Determine the (X, Y) coordinate at the center of the cell enclosing the given text.  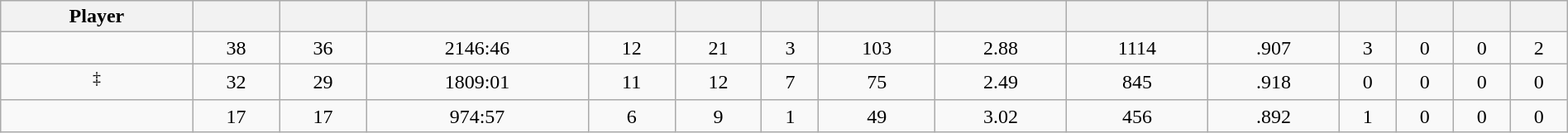
2146:46 (477, 48)
32 (237, 83)
36 (323, 48)
.907 (1274, 48)
2.88 (1001, 48)
1809:01 (477, 83)
9 (718, 116)
49 (877, 116)
75 (877, 83)
456 (1136, 116)
Player (97, 17)
21 (718, 48)
38 (237, 48)
2 (1538, 48)
29 (323, 83)
7 (791, 83)
103 (877, 48)
‡ (97, 83)
6 (632, 116)
11 (632, 83)
845 (1136, 83)
1114 (1136, 48)
.918 (1274, 83)
2.49 (1001, 83)
974:57 (477, 116)
.892 (1274, 116)
3.02 (1001, 116)
